Search for the cell housing the specified text and yield its (X, Y) center coordinate. 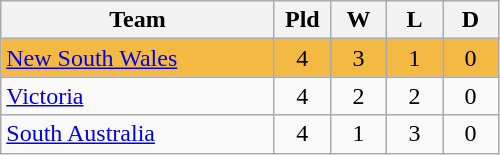
Pld (302, 20)
W (358, 20)
New South Wales (138, 58)
South Australia (138, 134)
L (414, 20)
D (470, 20)
Victoria (138, 96)
Team (138, 20)
